Capture the cell that displays the provided text and extract its (X, Y) central coordinate. 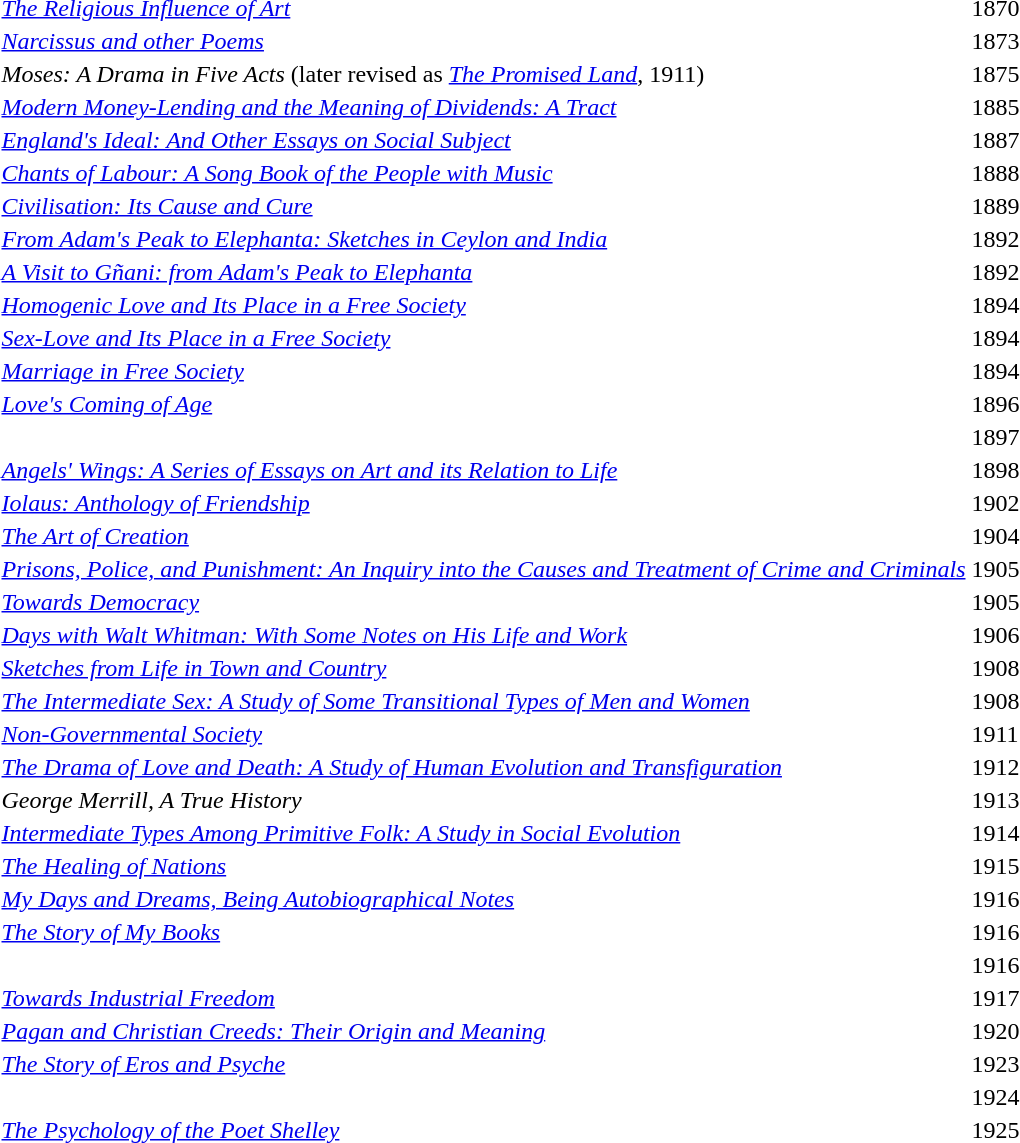
Towards Democracy (484, 602)
The Drama of Love and Death: A Study of Human Evolution and Transfiguration (484, 767)
The Art of Creation (484, 536)
Love's Coming of Age (484, 404)
England's Ideal: And Other Essays on Social Subject (484, 140)
My Days and Dreams, Being Autobiographical Notes (484, 899)
Marriage in Free Society (484, 371)
The Story of Eros and Psyche (484, 1064)
Civilisation: Its Cause and Cure (484, 206)
Intermediate Types Among Primitive Folk: A Study in Social Evolution (484, 833)
Sex-Love and Its Place in a Free Society (484, 338)
Angels' Wings: A Series of Essays on Art and its Relation to Life (484, 470)
Narcissus and other Poems (484, 41)
Modern Money-Lending and the Meaning of Dividends: A Tract (484, 107)
Iolaus: Anthology of Friendship (484, 503)
Days with Walt Whitman: With Some Notes on His Life and Work (484, 635)
The Healing of Nations (484, 866)
Homogenic Love and Its Place in a Free Society (484, 305)
The Intermediate Sex: A Study of Some Transitional Types of Men and Women (484, 701)
From Adam's Peak to Elephanta: Sketches in Ceylon and India (484, 239)
Moses: A Drama in Five Acts (later revised as The Promised Land, 1911) (484, 74)
Sketches from Life in Town and Country (484, 668)
Non-Governmental Society (484, 734)
The Story of My Books (484, 932)
Prisons, Police, and Punishment: An Inquiry into the Causes and Treatment of Crime and Criminals (484, 569)
Pagan and Christian Creeds: Their Origin and Meaning (484, 1031)
George Merrill, A True History (484, 800)
A Visit to Gñani: from Adam's Peak to Elephanta (484, 272)
Chants of Labour: A Song Book of the People with Music (484, 173)
Towards Industrial Freedom (484, 998)
